Determine the [x, y] coordinate at the center of the cell enclosing the given text.  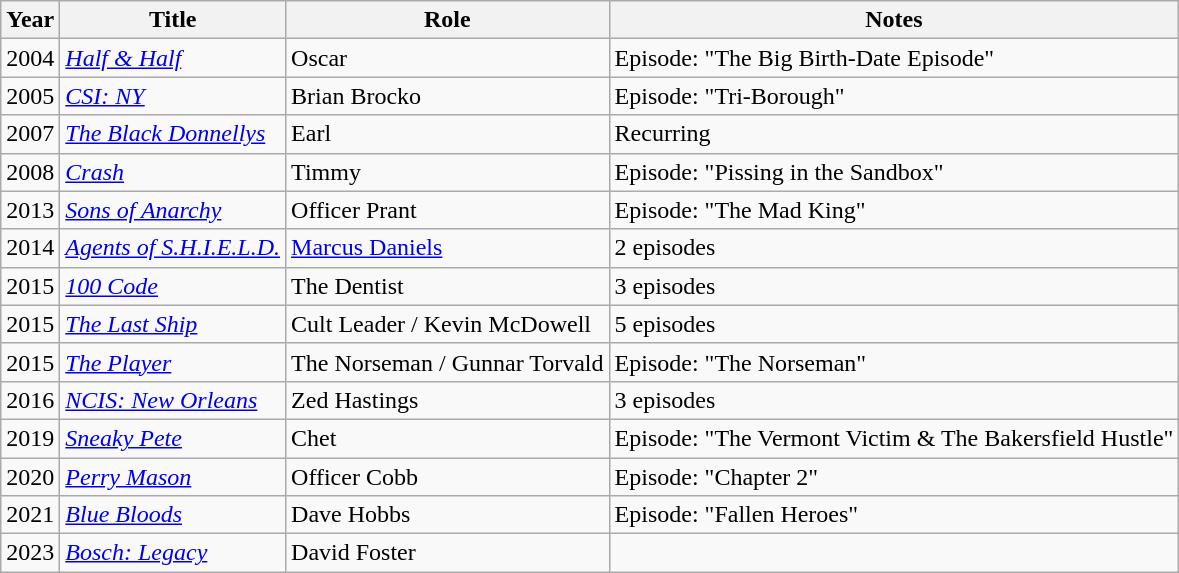
Sneaky Pete [173, 438]
2020 [30, 477]
David Foster [448, 553]
Role [448, 20]
Timmy [448, 172]
The Player [173, 362]
Year [30, 20]
Episode: "Fallen Heroes" [894, 515]
2004 [30, 58]
Episode: "The Norseman" [894, 362]
2016 [30, 400]
Episode: "The Mad King" [894, 210]
Title [173, 20]
Recurring [894, 134]
Half & Half [173, 58]
2008 [30, 172]
Oscar [448, 58]
Marcus Daniels [448, 248]
Episode: "Pissing in the Sandbox" [894, 172]
2019 [30, 438]
Notes [894, 20]
Episode: "Chapter 2" [894, 477]
NCIS: New Orleans [173, 400]
Agents of S.H.I.E.L.D. [173, 248]
Brian Brocko [448, 96]
2007 [30, 134]
Chet [448, 438]
Episode: "Tri-Borough" [894, 96]
Episode: "The Big Birth-Date Episode" [894, 58]
Perry Mason [173, 477]
2014 [30, 248]
Cult Leader / Kevin McDowell [448, 324]
5 episodes [894, 324]
Dave Hobbs [448, 515]
The Norseman / Gunnar Torvald [448, 362]
The Last Ship [173, 324]
2 episodes [894, 248]
Officer Cobb [448, 477]
The Black Donnellys [173, 134]
Sons of Anarchy [173, 210]
Earl [448, 134]
Bosch: Legacy [173, 553]
Blue Bloods [173, 515]
2023 [30, 553]
100 Code [173, 286]
2021 [30, 515]
2013 [30, 210]
Officer Prant [448, 210]
Episode: "The Vermont Victim & The Bakersfield Hustle" [894, 438]
Crash [173, 172]
2005 [30, 96]
Zed Hastings [448, 400]
The Dentist [448, 286]
CSI: NY [173, 96]
